Extract the (x, y) coordinate from the center of the cell holding the provided text.  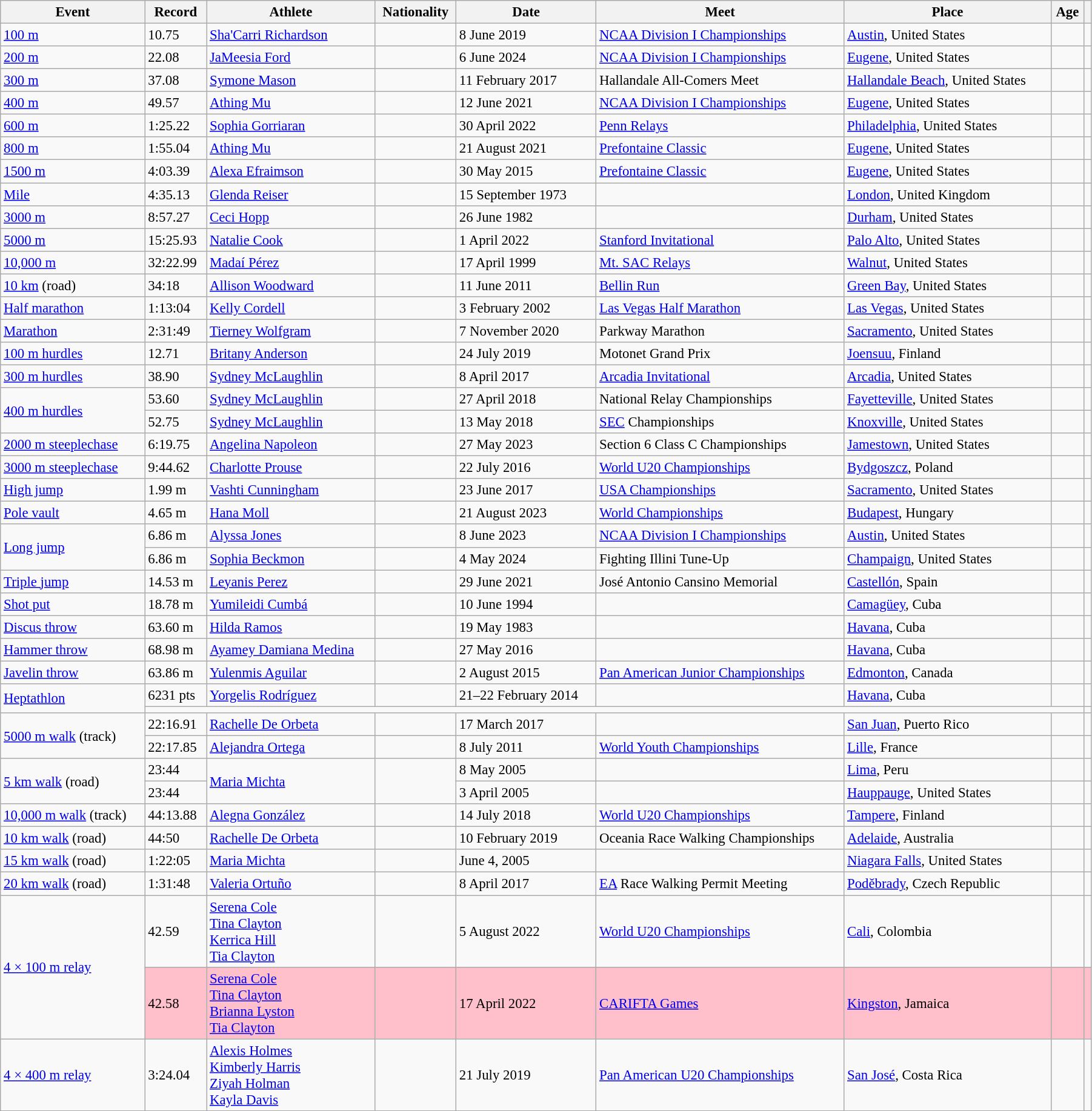
Vashti Cunningham (291, 490)
6:19.75 (176, 445)
Sophia Gorriaran (291, 126)
Nationality (416, 12)
Adelaide, Australia (948, 838)
1.99 m (176, 490)
Hauppauge, United States (948, 793)
10,000 m walk (track) (73, 815)
Pan American U20 Championships (720, 1075)
Mt. SAC Relays (720, 262)
32:22.99 (176, 262)
June 4, 2005 (526, 861)
30 May 2015 (526, 171)
High jump (73, 490)
Javelin throw (73, 672)
11 February 2017 (526, 81)
National Relay Championships (720, 399)
2000 m steeplechase (73, 445)
21 August 2021 (526, 148)
World Championships (720, 513)
Britany Anderson (291, 354)
600 m (73, 126)
15 September 1973 (526, 194)
Natalie Cook (291, 240)
14.53 m (176, 582)
22:17.85 (176, 748)
10 km walk (road) (73, 838)
5000 m (73, 240)
18.78 m (176, 604)
4.65 m (176, 513)
EA Race Walking Permit Meeting (720, 884)
100 m (73, 35)
Madaí Pérez (291, 262)
400 m (73, 103)
Hilda Ramos (291, 627)
17 April 2022 (526, 1003)
13 May 2018 (526, 422)
Yulenmis Aguilar (291, 672)
Marathon (73, 331)
12.71 (176, 354)
Edmonton, Canada (948, 672)
20 km walk (road) (73, 884)
Date (526, 12)
52.75 (176, 422)
3 February 2002 (526, 308)
27 May 2016 (526, 650)
Arcadia Invitational (720, 376)
34:18 (176, 285)
Lille, France (948, 748)
49.57 (176, 103)
Charlotte Prouse (291, 468)
4 May 2024 (526, 559)
8 June 2019 (526, 35)
Sophia Beckmon (291, 559)
Cali, Colombia (948, 932)
Jamestown, United States (948, 445)
Ceci Hopp (291, 217)
Half marathon (73, 308)
15 km walk (road) (73, 861)
22:16.91 (176, 725)
9:44.62 (176, 468)
USA Championships (720, 490)
1:55.04 (176, 148)
5000 m walk (track) (73, 735)
Oceania Race Walking Championships (720, 838)
6 June 2024 (526, 58)
44:13.88 (176, 815)
11 June 2011 (526, 285)
Alexis HolmesKimberly HarrisZiyah HolmanKayla Davis (291, 1075)
Green Bay, United States (948, 285)
Kelly Cordell (291, 308)
Serena ColeTina ClaytonKerrica HillTia Clayton (291, 932)
Budapest, Hungary (948, 513)
6231 pts (176, 695)
38.90 (176, 376)
4:03.39 (176, 171)
23 June 2017 (526, 490)
Meet (720, 12)
Hana Moll (291, 513)
1:31:48 (176, 884)
21 July 2019 (526, 1075)
3000 m steeplechase (73, 468)
San José, Costa Rica (948, 1075)
4 × 400 m relay (73, 1075)
Athlete (291, 12)
10 February 2019 (526, 838)
Angelina Napoleon (291, 445)
22.08 (176, 58)
Parkway Marathon (720, 331)
Event (73, 12)
Allison Woodward (291, 285)
World Youth Championships (720, 748)
21 August 2023 (526, 513)
8 July 2011 (526, 748)
Pole vault (73, 513)
21–22 February 2014 (526, 695)
27 May 2023 (526, 445)
Stanford Invitational (720, 240)
1500 m (73, 171)
Champaign, United States (948, 559)
Alejandra Ortega (291, 748)
5 km walk (road) (73, 781)
12 June 2021 (526, 103)
Palo Alto, United States (948, 240)
Philadelphia, United States (948, 126)
Age (1067, 12)
Bydgoszcz, Poland (948, 468)
8 May 2005 (526, 770)
100 m hurdles (73, 354)
Yumileidi Cumbá (291, 604)
10 km (road) (73, 285)
19 May 1983 (526, 627)
63.60 m (176, 627)
Fayetteville, United States (948, 399)
Tierney Wolfgram (291, 331)
Tampere, Finland (948, 815)
29 June 2021 (526, 582)
Durham, United States (948, 217)
JaMeesia Ford (291, 58)
London, United Kingdom (948, 194)
Pan American Junior Championships (720, 672)
Las Vegas Half Marathon (720, 308)
Poděbrady, Czech Republic (948, 884)
Serena ColeTina ClaytonBrianna LystonTia Clayton (291, 1003)
63.86 m (176, 672)
400 m hurdles (73, 411)
4 × 100 m relay (73, 967)
Yorgelis Rodríguez (291, 695)
1:25.22 (176, 126)
Valeria Ortuño (291, 884)
10,000 m (73, 262)
3 April 2005 (526, 793)
Shot put (73, 604)
Hallandale Beach, United States (948, 81)
Alyssa Jones (291, 536)
14 July 2018 (526, 815)
1 April 2022 (526, 240)
15:25.93 (176, 240)
Triple jump (73, 582)
Alexa Efraimson (291, 171)
200 m (73, 58)
Las Vegas, United States (948, 308)
3:24.04 (176, 1075)
Record (176, 12)
7 November 2020 (526, 331)
Section 6 Class C Championships (720, 445)
300 m (73, 81)
27 April 2018 (526, 399)
8:57.27 (176, 217)
Bellin Run (720, 285)
Leyanis Perez (291, 582)
68.98 m (176, 650)
1:13:04 (176, 308)
4:35.13 (176, 194)
Penn Relays (720, 126)
Camagüey, Cuba (948, 604)
10 June 1994 (526, 604)
1:22:05 (176, 861)
Sha'Carri Richardson (291, 35)
Ayamey Damiana Medina (291, 650)
10.75 (176, 35)
Hammer throw (73, 650)
Knoxville, United States (948, 422)
Walnut, United States (948, 262)
2 August 2015 (526, 672)
2:31:49 (176, 331)
37.08 (176, 81)
800 m (73, 148)
53.60 (176, 399)
3000 m (73, 217)
Arcadia, United States (948, 376)
Joensuu, Finland (948, 354)
SEC Championships (720, 422)
30 April 2022 (526, 126)
Glenda Reiser (291, 194)
Symone Mason (291, 81)
Motonet Grand Prix (720, 354)
24 July 2019 (526, 354)
42.58 (176, 1003)
22 July 2016 (526, 468)
17 April 1999 (526, 262)
Alegna González (291, 815)
300 m hurdles (73, 376)
26 June 1982 (526, 217)
8 June 2023 (526, 536)
San Juan, Puerto Rico (948, 725)
Hallandale All-Comers Meet (720, 81)
17 March 2017 (526, 725)
José Antonio Cansino Memorial (720, 582)
Mile (73, 194)
Discus throw (73, 627)
Kingston, Jamaica (948, 1003)
Long jump (73, 548)
Niagara Falls, United States (948, 861)
42.59 (176, 932)
44:50 (176, 838)
5 August 2022 (526, 932)
Castellón, Spain (948, 582)
Lima, Peru (948, 770)
Fighting Illini Tune-Up (720, 559)
CARIFTA Games (720, 1003)
Place (948, 12)
Heptathlon (73, 698)
